Capture the cell that displays the provided text and extract its [X, Y] central coordinate. 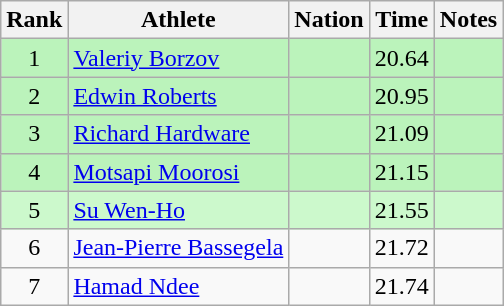
Motsapi Moorosi [178, 172]
Su Wen-Ho [178, 210]
5 [34, 210]
Edwin Roberts [178, 96]
1 [34, 58]
Jean-Pierre Bassegela [178, 248]
Nation [329, 20]
21.72 [402, 248]
21.15 [402, 172]
Hamad Ndee [178, 286]
20.64 [402, 58]
Athlete [178, 20]
21.55 [402, 210]
7 [34, 286]
Notes [468, 20]
2 [34, 96]
21.74 [402, 286]
Rank [34, 20]
Richard Hardware [178, 134]
3 [34, 134]
Valeriy Borzov [178, 58]
4 [34, 172]
Time [402, 20]
21.09 [402, 134]
20.95 [402, 96]
6 [34, 248]
